Identify which cell holds the provided text, then report its [x, y] central coordinate. 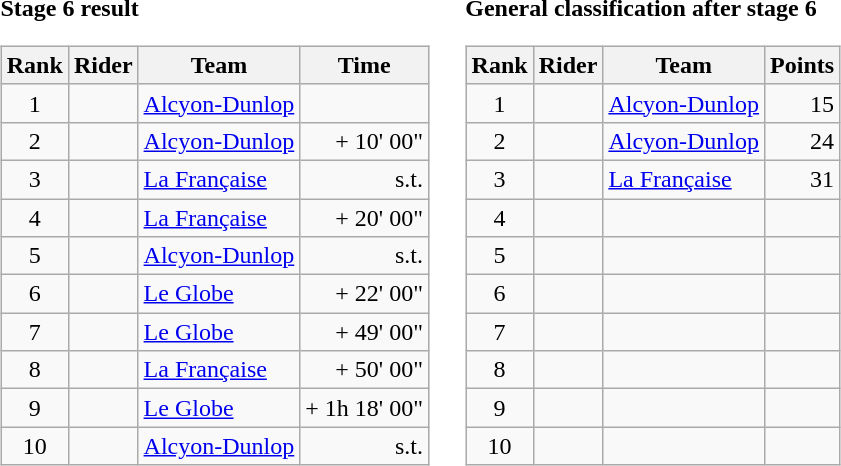
Points [802, 65]
+ 22' 00" [364, 294]
24 [802, 141]
+ 50' 00" [364, 370]
15 [802, 103]
31 [802, 179]
+ 49' 00" [364, 332]
+ 1h 18' 00" [364, 408]
+ 20' 00" [364, 217]
Time [364, 65]
+ 10' 00" [364, 141]
